Extract the [x, y] coordinate from the center of the cell holding the provided text.  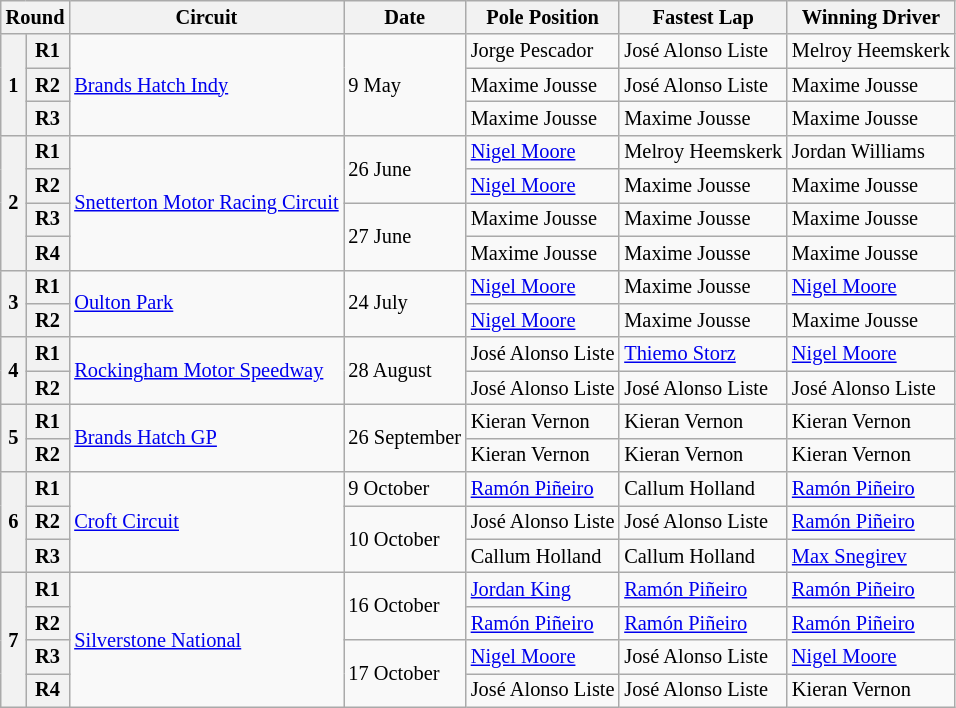
16 October [405, 606]
2 [14, 202]
Brands Hatch Indy [206, 84]
5 [14, 438]
Circuit [206, 17]
6 [14, 522]
Pole Position [543, 17]
9 May [405, 84]
27 June [405, 236]
26 September [405, 438]
Rockingham Motor Speedway [206, 370]
Oulton Park [206, 304]
4 [14, 370]
Snetterton Motor Racing Circuit [206, 202]
10 October [405, 538]
Max Snegirev [871, 556]
24 July [405, 304]
Silverstone National [206, 640]
Jordan Williams [871, 152]
Winning Driver [871, 17]
Brands Hatch GP [206, 438]
Date [405, 17]
1 [14, 84]
17 October [405, 674]
Thiemo Storz [703, 354]
7 [14, 640]
9 October [405, 489]
Jordan King [543, 589]
Croft Circuit [206, 522]
3 [14, 304]
28 August [405, 370]
Round [36, 17]
26 June [405, 168]
Fastest Lap [703, 17]
Jorge Pescador [543, 51]
